For the text-containing cell, return its midpoint in (X, Y) coordinate format. 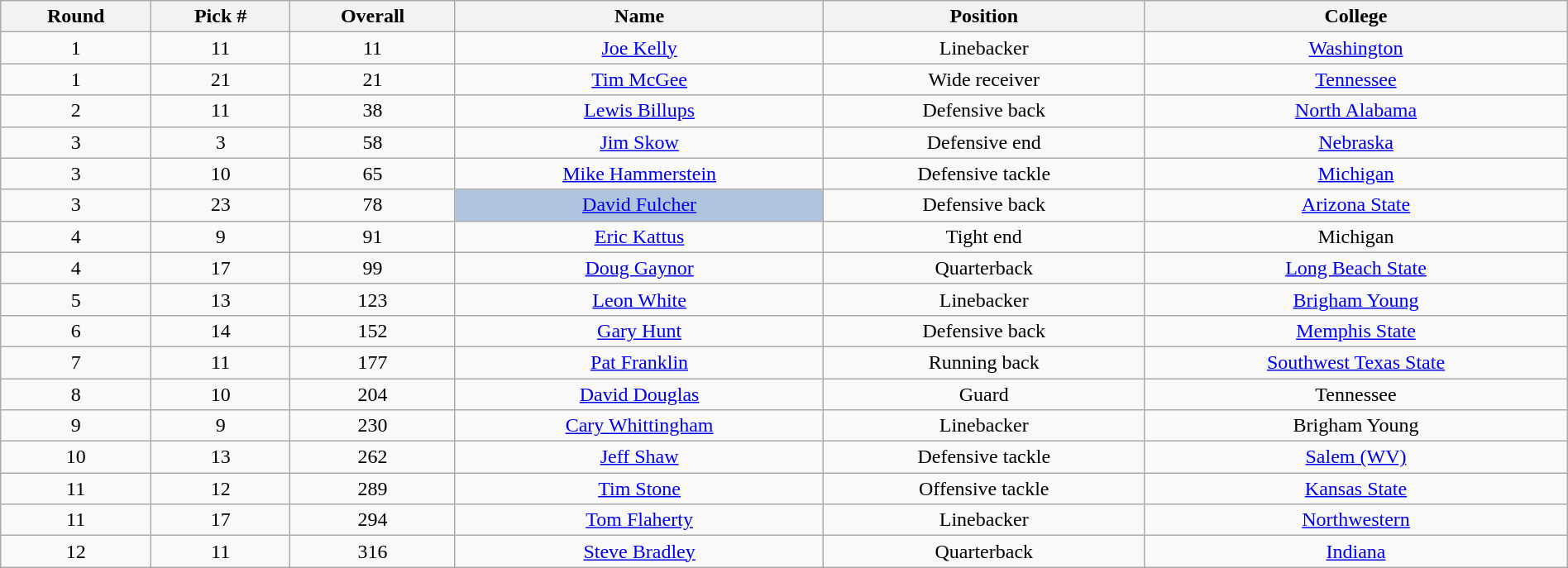
Jeff Shaw (638, 457)
North Alabama (1356, 111)
294 (373, 520)
Pat Franklin (638, 362)
5 (76, 299)
Cary Whittingham (638, 426)
8 (76, 394)
Tim McGee (638, 79)
2 (76, 111)
Doug Gaynor (638, 268)
Running back (984, 362)
Washington (1356, 48)
Memphis State (1356, 331)
262 (373, 457)
7 (76, 362)
152 (373, 331)
289 (373, 489)
David Fulcher (638, 205)
Arizona State (1356, 205)
Name (638, 17)
58 (373, 142)
38 (373, 111)
123 (373, 299)
Eric Kattus (638, 236)
65 (373, 174)
99 (373, 268)
Southwest Texas State (1356, 362)
230 (373, 426)
Kansas State (1356, 489)
91 (373, 236)
Guard (984, 394)
Lewis Billups (638, 111)
Nebraska (1356, 142)
Steve Bradley (638, 551)
Tom Flaherty (638, 520)
177 (373, 362)
College (1356, 17)
Offensive tackle (984, 489)
14 (221, 331)
Tight end (984, 236)
Leon White (638, 299)
23 (221, 205)
Gary Hunt (638, 331)
78 (373, 205)
Long Beach State (1356, 268)
316 (373, 551)
Mike Hammerstein (638, 174)
Joe Kelly (638, 48)
6 (76, 331)
Salem (WV) (1356, 457)
Indiana (1356, 551)
Overall (373, 17)
Northwestern (1356, 520)
David Douglas (638, 394)
Jim Skow (638, 142)
Position (984, 17)
Wide receiver (984, 79)
Round (76, 17)
204 (373, 394)
Defensive end (984, 142)
Tim Stone (638, 489)
Pick # (221, 17)
